Identify which cell holds the provided text, then report its (x, y) central coordinate. 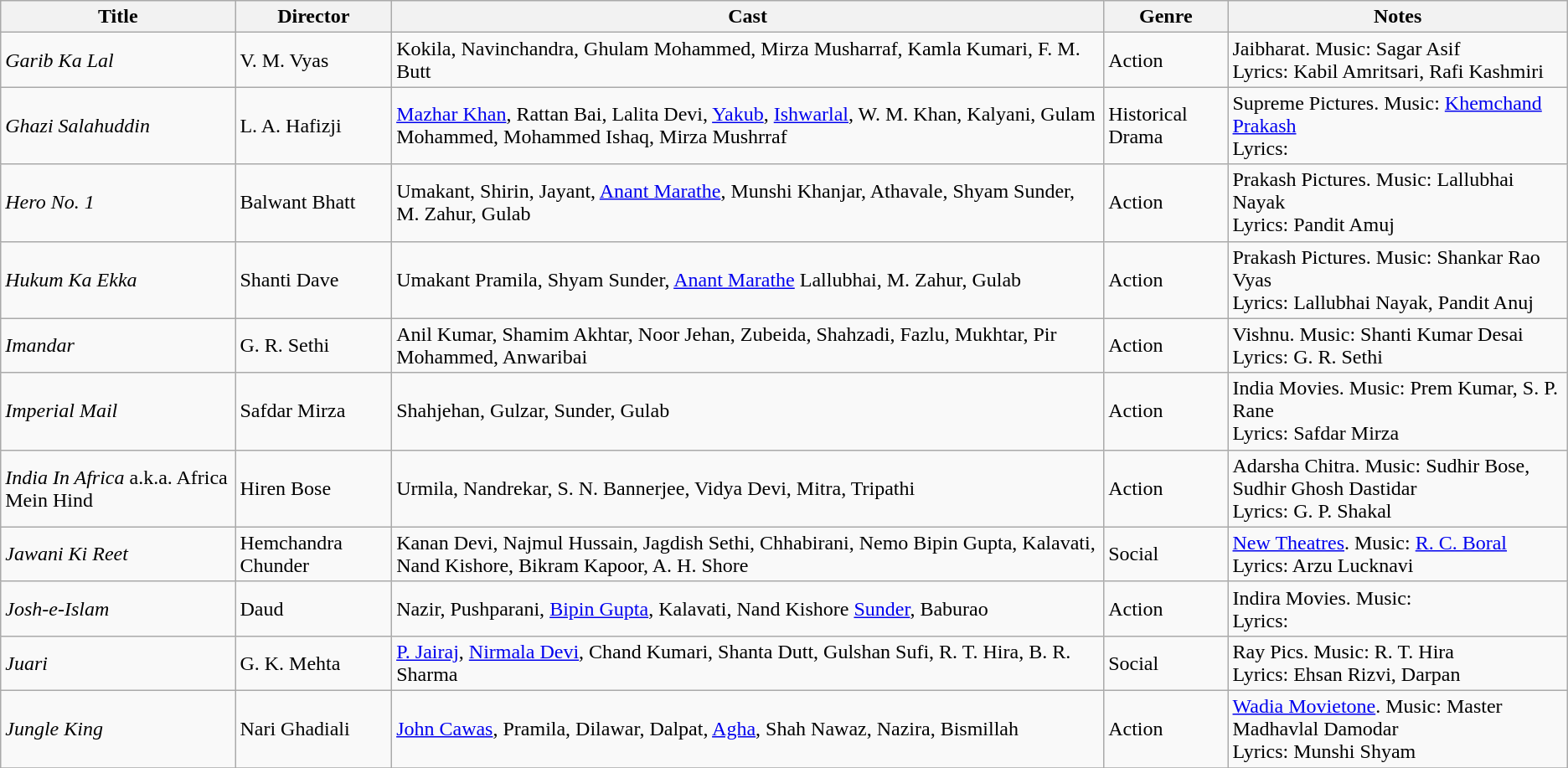
Safdar Mirza (313, 411)
Notes (1397, 17)
Cast (748, 17)
Jaibharat. Music: Sagar AsifLyrics: Kabil Amritsari, Rafi Kashmiri (1397, 60)
Genre (1166, 17)
Umakant, Shirin, Jayant, Anant Marathe, Munshi Khanjar, Athavale, Shyam Sunder, M. Zahur, Gulab (748, 203)
Hiren Bose (313, 488)
India In Africa a.k.a. Africa Mein Hind (118, 488)
Prakash Pictures. Music: Lallubhai NayakLyrics: Pandit Amuj (1397, 203)
G. K. Mehta (313, 663)
Shahjehan, Gulzar, Sunder, Gulab (748, 411)
Garib Ka Lal (118, 60)
Ghazi Salahuddin (118, 126)
Juari (118, 663)
Director (313, 17)
Wadia Movietone. Music: Master Madhavlal DamodarLyrics: Munshi Shyam (1397, 729)
Josh-e-Islam (118, 608)
India Movies. Music: Prem Kumar, S. P. RaneLyrics: Safdar Mirza (1397, 411)
P. Jairaj, Nirmala Devi, Chand Kumari, Shanta Dutt, Gulshan Sufi, R. T. Hira, B. R. Sharma (748, 663)
Prakash Pictures. Music: Shankar Rao VyasLyrics: Lallubhai Nayak, Pandit Anuj (1397, 280)
G. R. Sethi (313, 345)
Jungle King (118, 729)
Hemchandra Chunder (313, 554)
Vishnu. Music: Shanti Kumar DesaiLyrics: G. R. Sethi (1397, 345)
Urmila, Nandrekar, S. N. Bannerjee, Vidya Devi, Mitra, Tripathi (748, 488)
Kokila, Navinchandra, Ghulam Mohammed, Mirza Musharraf, Kamla Kumari, F. M. Butt (748, 60)
Jawani Ki Reet (118, 554)
Balwant Bhatt (313, 203)
Hero No. 1 (118, 203)
Hukum Ka Ekka (118, 280)
Anil Kumar, Shamim Akhtar, Noor Jehan, Zubeida, Shahzadi, Fazlu, Mukhtar, Pir Mohammed, Anwaribai (748, 345)
Mazhar Khan, Rattan Bai, Lalita Devi, Yakub, Ishwarlal, W. M. Khan, Kalyani, Gulam Mohammed, Mohammed Ishaq, Mirza Mushrraf (748, 126)
Adarsha Chitra. Music: Sudhir Bose, Sudhir Ghosh DastidarLyrics: G. P. Shakal (1397, 488)
Nari Ghadiali (313, 729)
Ray Pics. Music: R. T. HiraLyrics: Ehsan Rizvi, Darpan (1397, 663)
John Cawas, Pramila, Dilawar, Dalpat, Agha, Shah Nawaz, Nazira, Bismillah (748, 729)
Supreme Pictures. Music: Khemchand PrakashLyrics: (1397, 126)
Umakant Pramila, Shyam Sunder, Anant Marathe Lallubhai, M. Zahur, Gulab (748, 280)
Nazir, Pushparani, Bipin Gupta, Kalavati, Nand Kishore Sunder, Baburao (748, 608)
Kanan Devi, Najmul Hussain, Jagdish Sethi, Chhabirani, Nemo Bipin Gupta, Kalavati, Nand Kishore, Bikram Kapoor, A. H. Shore (748, 554)
Indira Movies. Music: Lyrics: (1397, 608)
Imperial Mail (118, 411)
New Theatres. Music: R. C. BoralLyrics: Arzu Lucknavi (1397, 554)
Shanti Dave (313, 280)
V. M. Vyas (313, 60)
Historical Drama (1166, 126)
Imandar (118, 345)
Daud (313, 608)
Title (118, 17)
L. A. Hafizji (313, 126)
